For the text-containing cell, return its midpoint in [x, y] coordinate format. 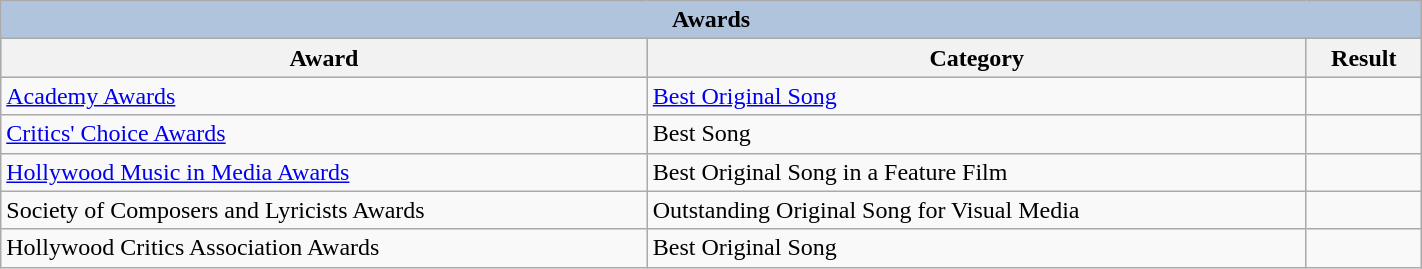
Result [1364, 58]
Hollywood Music in Media Awards [324, 172]
Category [976, 58]
Society of Composers and Lyricists Awards [324, 210]
Best Original Song in a Feature Film [976, 172]
Academy Awards [324, 96]
Outstanding Original Song for Visual Media [976, 210]
Awards [711, 20]
Critics' Choice Awards [324, 134]
Award [324, 58]
Hollywood Critics Association Awards [324, 248]
Best Song [976, 134]
